Return the [X, Y] coordinate for the center point of the cell that contains the specified text.  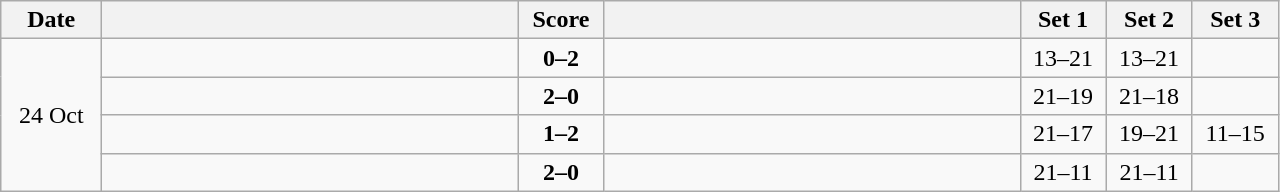
21–19 [1063, 96]
Score [561, 20]
Set 2 [1149, 20]
Set 3 [1235, 20]
21–17 [1063, 134]
0–2 [561, 58]
19–21 [1149, 134]
Set 1 [1063, 20]
24 Oct [52, 115]
21–18 [1149, 96]
1–2 [561, 134]
11–15 [1235, 134]
Date [52, 20]
